For the text-containing cell, return its midpoint in [x, y] coordinate format. 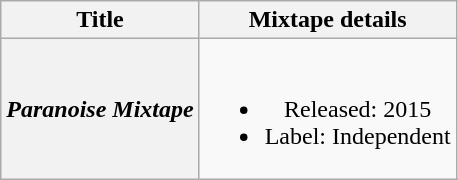
Mixtape details [328, 20]
Title [100, 20]
Paranoise Mixtape [100, 109]
Released: 2015Label: Independent [328, 109]
